Output the (x, y) coordinate of the center of the cell containing the given text.  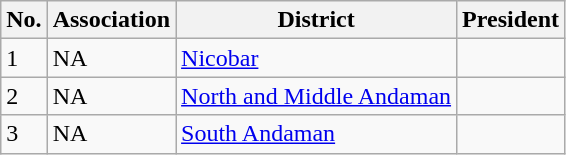
2 (24, 96)
Association (111, 20)
President (511, 20)
North and Middle Andaman (316, 96)
District (316, 20)
South Andaman (316, 134)
3 (24, 134)
No. (24, 20)
Nicobar (316, 58)
1 (24, 58)
